Provide the [X, Y] coordinate of the cell's center where the given text is located.  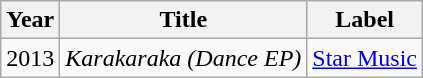
Karakaraka (Dance EP) [184, 58]
Star Music [365, 58]
Title [184, 20]
Year [30, 20]
Label [365, 20]
2013 [30, 58]
